Detect which cell encompasses the target text, then output its [X, Y] center coordinate. 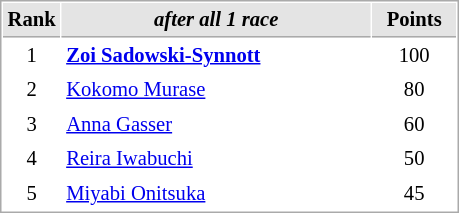
5 [32, 194]
2 [32, 90]
1 [32, 56]
3 [32, 124]
Rank [32, 20]
50 [414, 158]
100 [414, 56]
4 [32, 158]
60 [414, 124]
Miyabi Onitsuka [216, 194]
Kokomo Murase [216, 90]
Reira Iwabuchi [216, 158]
Points [414, 20]
Anna Gasser [216, 124]
80 [414, 90]
45 [414, 194]
Zoi Sadowski-Synnott [216, 56]
after all 1 race [216, 20]
